Detect which cell encompasses the target text, then output its (x, y) center coordinate. 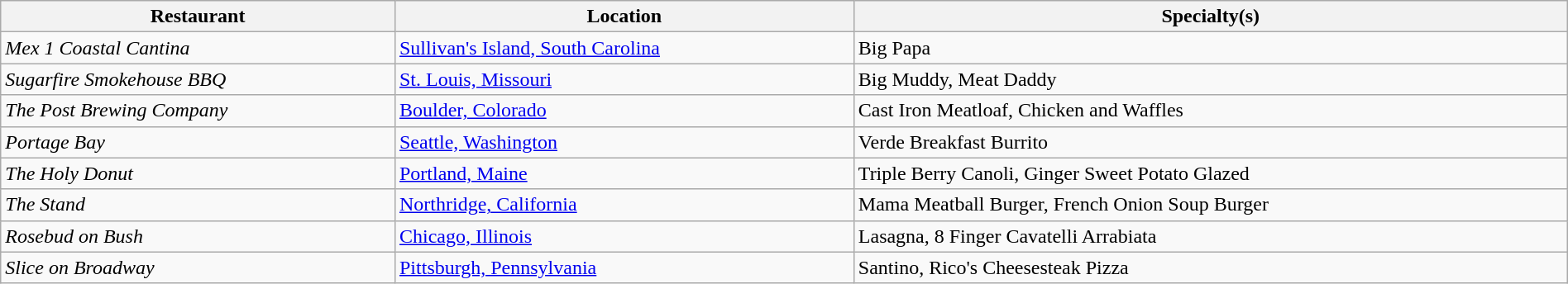
Big Papa (1211, 48)
Verde Breakfast Burrito (1211, 142)
Rosebud on Bush (198, 236)
Boulder, Colorado (624, 111)
Location (624, 17)
Portland, Maine (624, 173)
Triple Berry Canoli, Ginger Sweet Potato Glazed (1211, 173)
St. Louis, Missouri (624, 79)
Pittsburgh, Pennsylvania (624, 267)
Restaurant (198, 17)
Big Muddy, Meat Daddy (1211, 79)
Specialty(s) (1211, 17)
Mama Meatball Burger, French Onion Soup Burger (1211, 205)
Cast Iron Meatloaf, Chicken and Waffles (1211, 111)
Lasagna, 8 Finger Cavatelli Arrabiata (1211, 236)
Seattle, Washington (624, 142)
Northridge, California (624, 205)
Santino, Rico's Cheesesteak Pizza (1211, 267)
Chicago, Illinois (624, 236)
The Holy Donut (198, 173)
Mex 1 Coastal Cantina (198, 48)
The Stand (198, 205)
Slice on Broadway (198, 267)
Sullivan's Island, South Carolina (624, 48)
Portage Bay (198, 142)
The Post Brewing Company (198, 111)
Sugarfire Smokehouse BBQ (198, 79)
